Extract the (x, y) coordinate from the center of the cell holding the provided text.  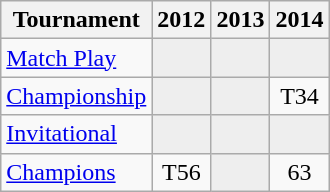
Invitational (76, 134)
Championship (76, 96)
Champions (76, 172)
Tournament (76, 20)
2012 (182, 20)
T34 (300, 96)
63 (300, 172)
T56 (182, 172)
2014 (300, 20)
2013 (240, 20)
Match Play (76, 58)
